Search for the cell housing the specified text and yield its (x, y) center coordinate. 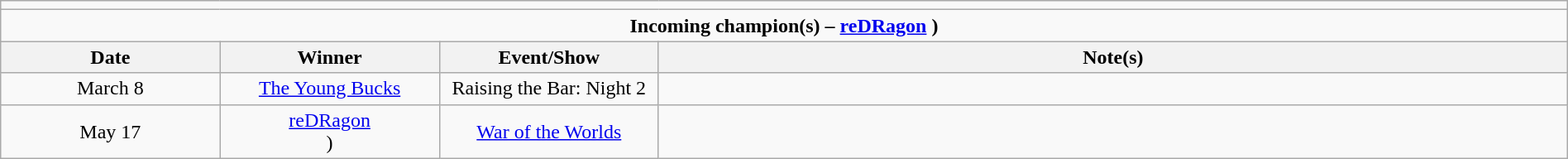
May 17 (111, 131)
reDRagon) (329, 131)
Date (111, 57)
The Young Bucks (329, 89)
Winner (329, 57)
Event/Show (549, 57)
Note(s) (1113, 57)
March 8 (111, 89)
Incoming champion(s) – reDRagon ) (784, 26)
Raising the Bar: Night 2 (549, 89)
War of the Worlds (549, 131)
